Scan for the cell matching the given text and deliver its (x, y) coordinate at center. 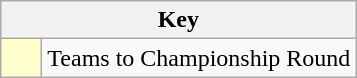
Teams to Championship Round (199, 58)
Key (178, 20)
